From the cell containing the given text, extract its center point as (x, y) coordinate. 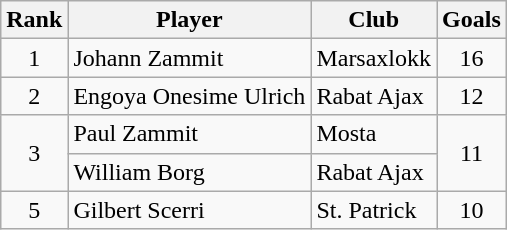
12 (472, 96)
Engoya Onesime Ulrich (190, 96)
Player (190, 20)
William Borg (190, 172)
5 (34, 210)
16 (472, 58)
Gilbert Scerri (190, 210)
Goals (472, 20)
10 (472, 210)
1 (34, 58)
Rank (34, 20)
St. Patrick (374, 210)
Johann Zammit (190, 58)
Club (374, 20)
Mosta (374, 134)
3 (34, 153)
11 (472, 153)
2 (34, 96)
Paul Zammit (190, 134)
Marsaxlokk (374, 58)
